Return the [X, Y] coordinate for the center point of the cell that contains the specified text.  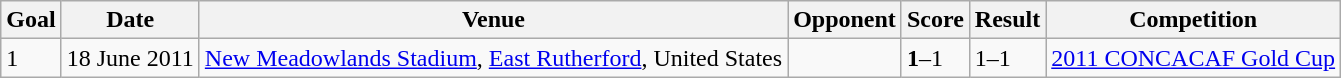
Opponent [845, 20]
Score [935, 20]
Venue [493, 20]
Result [1007, 20]
1 [31, 58]
Date [130, 20]
Goal [31, 20]
New Meadowlands Stadium, East Rutherford, United States [493, 58]
18 June 2011 [130, 58]
Competition [1194, 20]
2011 CONCACAF Gold Cup [1194, 58]
